Return [x, y] of the center of cell containing provided text 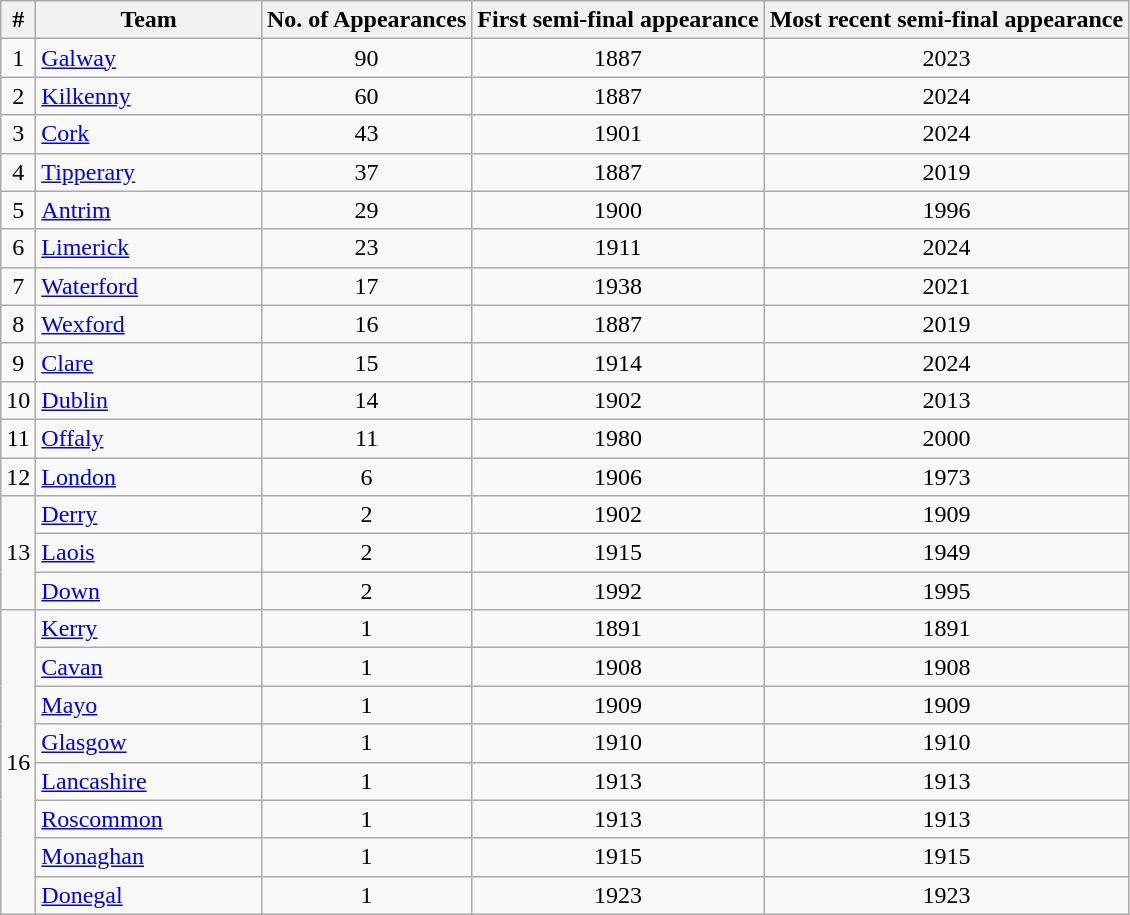
Derry [149, 515]
9 [18, 362]
1938 [618, 286]
Clare [149, 362]
1980 [618, 438]
1914 [618, 362]
8 [18, 324]
1949 [946, 553]
43 [366, 134]
29 [366, 210]
Tipperary [149, 172]
1901 [618, 134]
Donegal [149, 895]
12 [18, 477]
Monaghan [149, 857]
Cork [149, 134]
1996 [946, 210]
60 [366, 96]
Most recent semi-final appearance [946, 20]
1995 [946, 591]
2023 [946, 58]
Kerry [149, 629]
2013 [946, 400]
Cavan [149, 667]
1911 [618, 248]
No. of Appearances [366, 20]
Laois [149, 553]
Down [149, 591]
13 [18, 553]
Waterford [149, 286]
Roscommon [149, 819]
Galway [149, 58]
14 [366, 400]
17 [366, 286]
Offaly [149, 438]
1992 [618, 591]
7 [18, 286]
# [18, 20]
1900 [618, 210]
Antrim [149, 210]
Wexford [149, 324]
Dublin [149, 400]
First semi-final appearance [618, 20]
23 [366, 248]
3 [18, 134]
4 [18, 172]
15 [366, 362]
2021 [946, 286]
1906 [618, 477]
1973 [946, 477]
37 [366, 172]
Team [149, 20]
Lancashire [149, 781]
5 [18, 210]
Mayo [149, 705]
10 [18, 400]
London [149, 477]
90 [366, 58]
2000 [946, 438]
Limerick [149, 248]
Glasgow [149, 743]
Kilkenny [149, 96]
